Provide the (X, Y) coordinate of the cell's center where the given text is located.  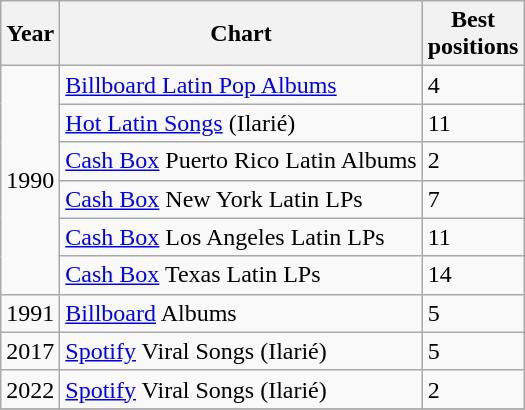
2017 (30, 351)
7 (473, 199)
4 (473, 85)
Cash Box Texas Latin LPs (241, 275)
14 (473, 275)
Bestpositions (473, 34)
Billboard Albums (241, 313)
Billboard Latin Pop Albums (241, 85)
Cash Box New York Latin LPs (241, 199)
Hot Latin Songs (Ilarié) (241, 123)
Chart (241, 34)
Cash Box Puerto Rico Latin Albums (241, 161)
1991 (30, 313)
1990 (30, 180)
Year (30, 34)
Cash Box Los Angeles Latin LPs (241, 237)
2022 (30, 389)
